Output the [X, Y] coordinate of the center of the cell containing the given text.  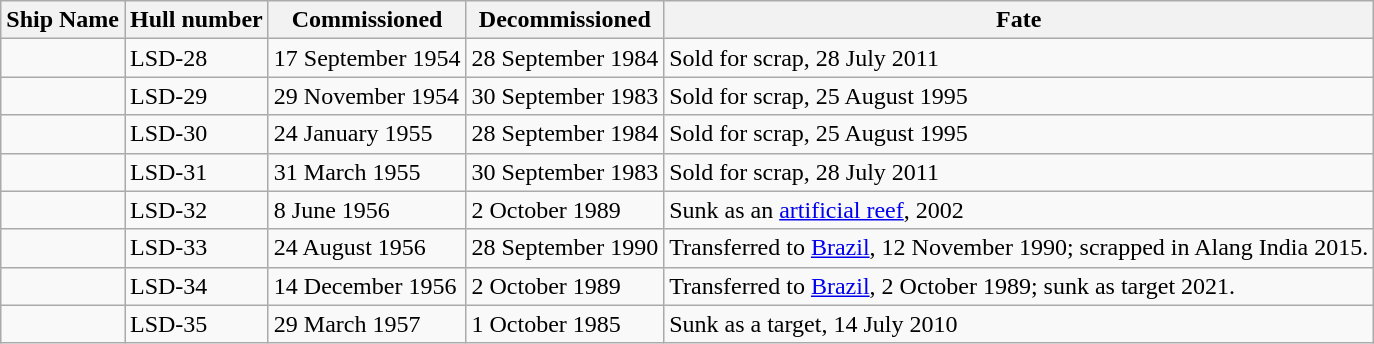
Transferred to Brazil, 12 November 1990; scrapped in Alang India 2015. [1019, 248]
LSD-28 [196, 58]
Decommissioned [565, 20]
Ship Name [63, 20]
24 January 1955 [367, 134]
Transferred to Brazil, 2 October 1989; sunk as target 2021. [1019, 286]
LSD-29 [196, 96]
28 September 1990 [565, 248]
24 August 1956 [367, 248]
17 September 1954 [367, 58]
LSD-33 [196, 248]
LSD-32 [196, 210]
LSD-31 [196, 172]
LSD-34 [196, 286]
Hull number [196, 20]
14 December 1956 [367, 286]
LSD-35 [196, 324]
1 October 1985 [565, 324]
Fate [1019, 20]
Sunk as a target, 14 July 2010 [1019, 324]
Commissioned [367, 20]
LSD-30 [196, 134]
29 March 1957 [367, 324]
31 March 1955 [367, 172]
8 June 1956 [367, 210]
Sunk as an artificial reef, 2002 [1019, 210]
29 November 1954 [367, 96]
